Pinpoint the cell where the given text exists, returning its (X, Y) midpoint coordinate. 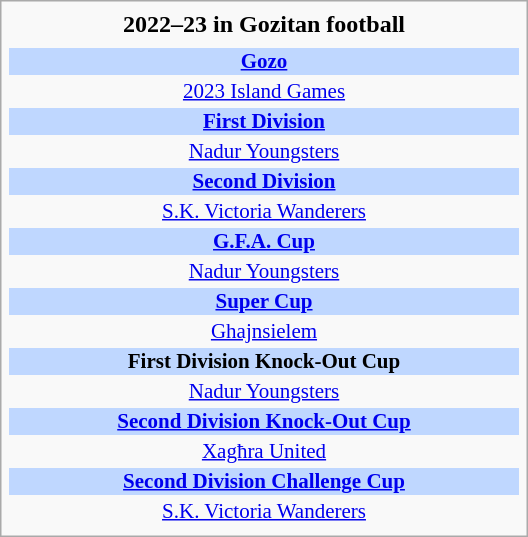
Super Cup (264, 302)
2022–23 in Gozitan football (264, 24)
First Division Knock-Out Cup (264, 362)
Ghajnsielem (264, 332)
Second Division (264, 182)
Second Division Challenge Cup (264, 482)
Xagħra United (264, 452)
G.F.A. Cup (264, 242)
First Division (264, 122)
2023 Island Games (264, 92)
Second Division Knock-Out Cup (264, 422)
Gozo (264, 62)
